For the text-containing cell, return its midpoint in (x, y) coordinate format. 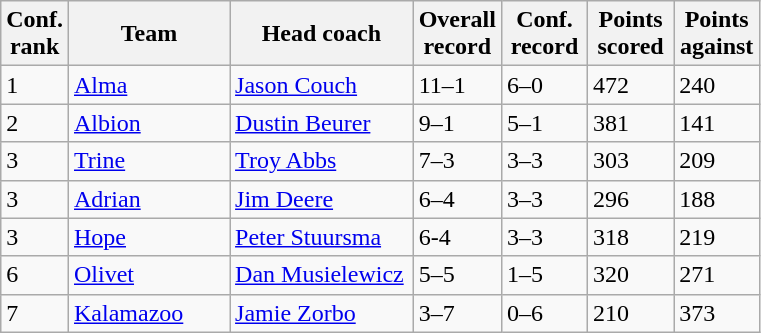
303 (631, 161)
Dustin Beurer (322, 123)
Troy Abbs (322, 161)
219 (717, 237)
11–1 (457, 85)
7 (35, 313)
210 (631, 313)
Dan Musielewicz (322, 275)
Trine (148, 161)
Head coach (322, 34)
9–1 (457, 123)
Jamie Zorbo (322, 313)
141 (717, 123)
Albion (148, 123)
Conf. rank (35, 34)
5–5 (457, 275)
Points against (717, 34)
6 (35, 275)
7–3 (457, 161)
381 (631, 123)
373 (717, 313)
Kalamazoo (148, 313)
Conf. record (544, 34)
6–4 (457, 199)
3–7 (457, 313)
Olivet (148, 275)
472 (631, 85)
5–1 (544, 123)
1 (35, 85)
Alma (148, 85)
188 (717, 199)
318 (631, 237)
Jason Couch (322, 85)
240 (717, 85)
209 (717, 161)
320 (631, 275)
271 (717, 275)
6–0 (544, 85)
Points scored (631, 34)
Team (148, 34)
Hope (148, 237)
0–6 (544, 313)
1–5 (544, 275)
Peter Stuursma (322, 237)
296 (631, 199)
2 (35, 123)
Overall record (457, 34)
6-4 (457, 237)
Jim Deere (322, 199)
Adrian (148, 199)
